Detect which cell encompasses the target text, then output its (x, y) center coordinate. 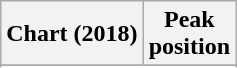
Peak position (189, 34)
Chart (2018) (72, 34)
